Return [X, Y] of the center of cell containing provided text 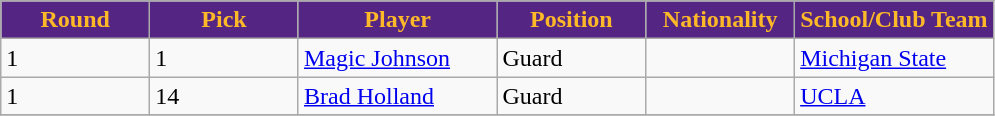
Magic Johnson [397, 58]
Nationality [720, 20]
14 [224, 96]
Brad Holland [397, 96]
School/Club Team [894, 20]
Round [76, 20]
UCLA [894, 96]
Position [572, 20]
Player [397, 20]
Michigan State [894, 58]
Pick [224, 20]
